Output the [x, y] coordinate of the center of the cell containing the given text.  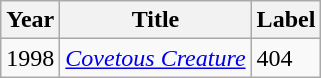
Year [30, 20]
Covetous Creature [156, 58]
404 [286, 58]
Label [286, 20]
Title [156, 20]
1998 [30, 58]
